Return the (X, Y) coordinate for the center point of the cell that contains the specified text.  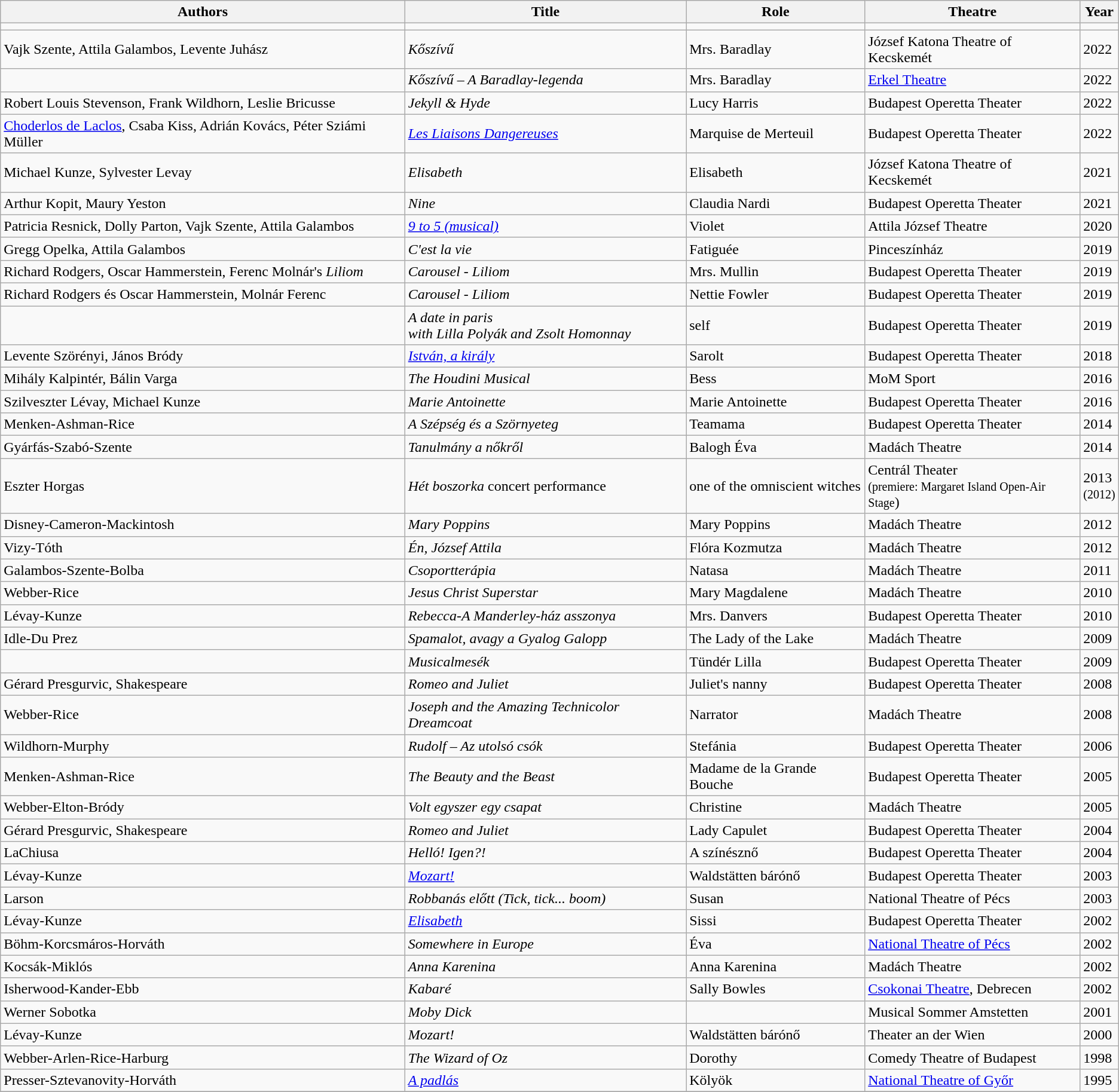
Juliet's nanny (776, 684)
Fatiguée (776, 249)
Dorothy (776, 1057)
A Szépség és a Szörnyeteg (545, 424)
Pinceszínház (973, 249)
Galambos-Szente-Bolba (203, 570)
Csoportterápia (545, 570)
Susan (776, 898)
Sarolt (776, 356)
MoM Sport (973, 379)
Levente Szörényi, János Bródy (203, 356)
Kocsák-Miklós (203, 966)
Theatre (973, 12)
2020 (1099, 226)
Erkel Theatre (973, 80)
Theater an der Wien (973, 1035)
Arthur Kopit, Maury Yeston (203, 203)
Rudolf – Az utolsó csók (545, 745)
Les Liaisons Dangereuses (545, 134)
Werner Sobotka (203, 1012)
Böhm-Korcsmáros-Horváth (203, 944)
Choderlos de Laclos, Csaba Kiss, Adrián Kovács, Péter Sziámi Müller (203, 134)
Webber-Arlen-Rice-Harburg (203, 1057)
Somewhere in Europe (545, 944)
Sally Bowles (776, 989)
Title (545, 12)
A date in pariswith Lilla Polyák and Zsolt Homonnay (545, 325)
Én, József Attila (545, 547)
Madame de la Grande Bouche (776, 777)
Musical Sommer Amstetten (973, 1012)
Vizy-Tóth (203, 547)
Moby Dick (545, 1012)
A padlás (545, 1080)
A színésznő (776, 853)
Balogh Éva (776, 447)
Flóra Kozmutza (776, 547)
Natasa (776, 570)
Lady Capulet (776, 830)
Narrator (776, 715)
Michael Kunze, Sylvester Levay (203, 172)
Authors (203, 12)
The Lady of the Lake (776, 638)
Csokonai Theatre, Debrecen (973, 989)
Spamalot, avagy a Gyalog Galopp (545, 638)
Kölyök (776, 1080)
Nettie Fowler (776, 294)
C'est la vie (545, 249)
Jesus Christ Superstar (545, 593)
one of the omniscient witches (776, 486)
Attila József Theatre (973, 226)
2011 (1099, 570)
Sissi (776, 921)
Mihály Kalpintér, Bálin Varga (203, 379)
Webber-Elton-Bródy (203, 807)
Comedy Theatre of Budapest (973, 1057)
The Wizard of Oz (545, 1057)
Szilveszter Lévay, Michael Kunze (203, 402)
Claudia Nardi (776, 203)
Patricia Resnick, Dolly Parton, Vajk Szente, Attila Galambos (203, 226)
Tündér Lilla (776, 661)
Richard Rodgers és Oscar Hammerstein, Molnár Ferenc (203, 294)
2006 (1099, 745)
Robbanás előtt (Tick, tick... boom) (545, 898)
Wildhorn-Murphy (203, 745)
Nine (545, 203)
Kőszívű (545, 49)
1995 (1099, 1080)
2001 (1099, 1012)
Gyárfás-Szabó-Szente (203, 447)
Role (776, 12)
9 to 5 (musical) (545, 226)
Vajk Szente, Attila Galambos, Levente Juhász (203, 49)
Christine (776, 807)
Bess (776, 379)
Violet (776, 226)
Disney-Cameron-Mackintosh (203, 525)
Mrs. Danvers (776, 616)
Mary Magdalene (776, 593)
István, a király (545, 356)
The Houdini Musical (545, 379)
Stefánia (776, 745)
Year (1099, 12)
LaChiusa (203, 853)
Hét boszorka concert performance (545, 486)
Larson (203, 898)
Jekyll & Hyde (545, 103)
The Beauty and the Beast (545, 777)
Joseph and the Amazing Technicolor Dreamcoat (545, 715)
2018 (1099, 356)
2000 (1099, 1035)
Richard Rodgers, Oscar Hammerstein, Ferenc Molnár's Liliom (203, 271)
Tanulmány a nőkről (545, 447)
Mrs. Mullin (776, 271)
Isherwood-Kander-Ebb (203, 989)
Teamama (776, 424)
Marquise de Merteuil (776, 134)
Idle-Du Prez (203, 638)
self (776, 325)
Robert Louis Stevenson, Frank Wildhorn, Leslie Bricusse (203, 103)
Kőszívű – A Baradlay-legenda (545, 80)
Gregg Opelka, Attila Galambos (203, 249)
Eszter Horgas (203, 486)
1998 (1099, 1057)
Helló! Igen?! (545, 853)
2013(2012) (1099, 486)
Musicalmesék (545, 661)
Volt egyszer egy csapat (545, 807)
Kabaré (545, 989)
Lucy Harris (776, 103)
National Theatre of Győr (973, 1080)
Presser-Sztevanovity-Horváth (203, 1080)
Rebecca-A Manderley-ház asszonya (545, 616)
Éva (776, 944)
Centrál Theater(premiere: Margaret Island Open-Air Stage) (973, 486)
